Detect which cell encompasses the target text, then output its (x, y) center coordinate. 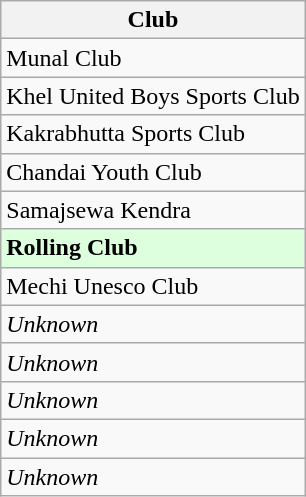
Kakrabhutta Sports Club (153, 134)
Chandai Youth Club (153, 172)
Mechi Unesco Club (153, 286)
Club (153, 20)
Khel United Boys Sports Club (153, 96)
Munal Club (153, 58)
Rolling Club (153, 248)
Samajsewa Kendra (153, 210)
